Return the (X, Y) coordinate for the center point of the cell that contains the specified text.  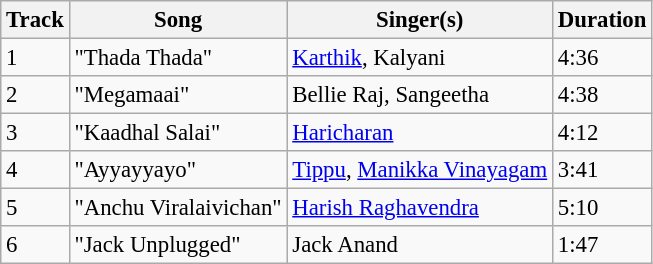
1:47 (602, 245)
Song (178, 20)
"Kaadhal Salai" (178, 133)
5:10 (602, 208)
"Megamaai" (178, 95)
Karthik, Kalyani (420, 58)
Singer(s) (420, 20)
"Jack Unplugged" (178, 245)
3 (35, 133)
"Ayyayyayo" (178, 170)
2 (35, 95)
"Anchu Viralaivichan" (178, 208)
Bellie Raj, Sangeetha (420, 95)
Tippu, Manikka Vinayagam (420, 170)
"Thada Thada" (178, 58)
5 (35, 208)
6 (35, 245)
Duration (602, 20)
4:38 (602, 95)
4:12 (602, 133)
1 (35, 58)
Jack Anand (420, 245)
3:41 (602, 170)
Harish Raghavendra (420, 208)
Track (35, 20)
Haricharan (420, 133)
4 (35, 170)
4:36 (602, 58)
